Search for the cell housing the specified text and yield its [x, y] center coordinate. 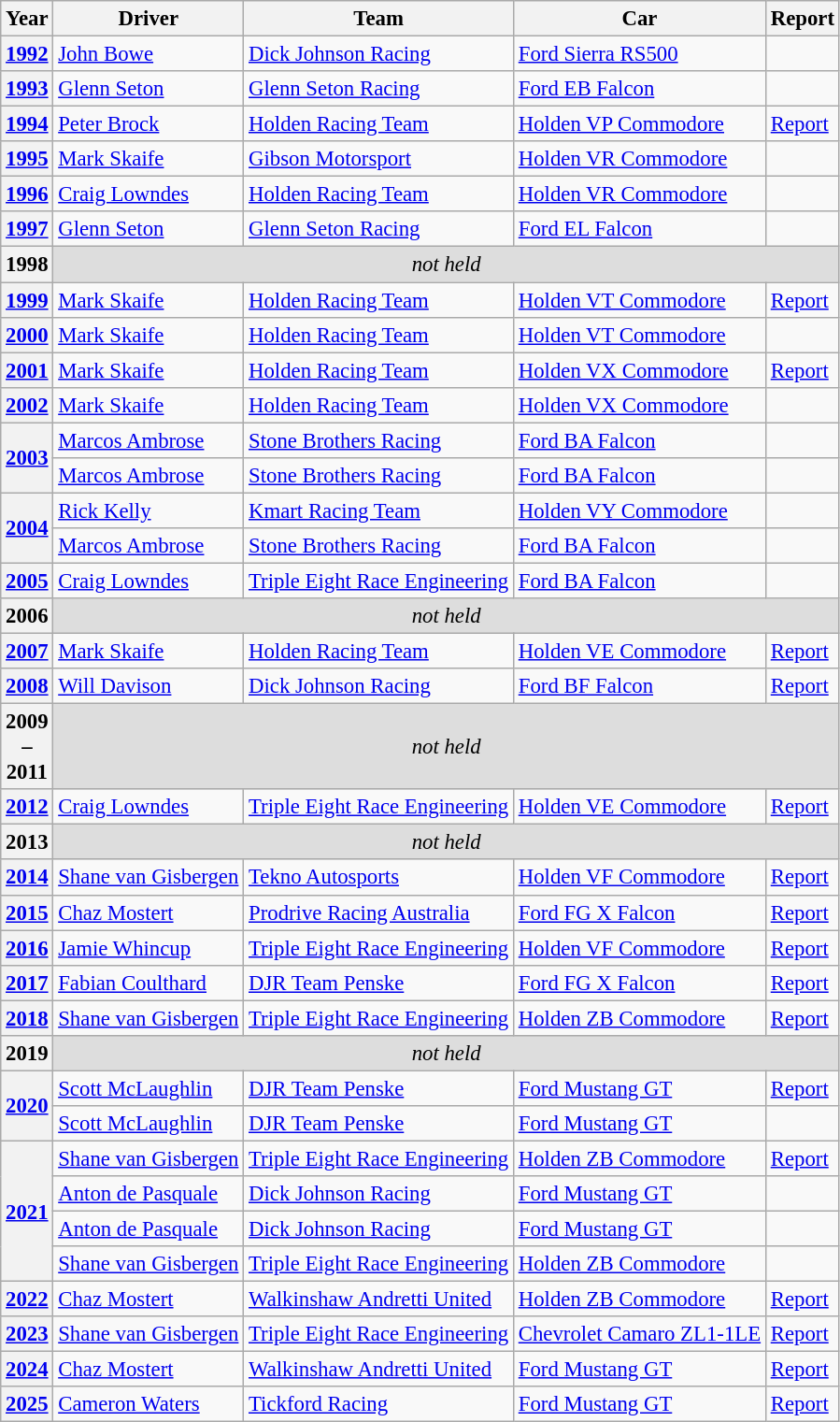
1995 [27, 159]
Gibson Motorsport [379, 159]
Fabian Coulthard [149, 983]
2000 [27, 335]
2015 [27, 912]
1997 [27, 229]
Jamie Whincup [149, 948]
2019 [27, 1054]
Rick Kelly [149, 510]
Peter Brock [149, 124]
2001 [27, 370]
Holden VY Commodore [639, 510]
2017 [27, 983]
2005 [27, 581]
Ford Sierra RS500 [639, 54]
Ford BF Falcon [639, 686]
2022 [27, 1300]
Car [639, 19]
2021 [27, 1211]
1996 [27, 194]
Tekno Autosports [379, 878]
Will Davison [149, 686]
1998 [27, 265]
2009– 2011 [27, 747]
Ford EB Falcon [639, 89]
Holden VP Commodore [639, 124]
2003 [27, 458]
2014 [27, 878]
Prodrive Racing Australia [379, 912]
2007 [27, 652]
Driver [149, 19]
2018 [27, 1018]
2008 [27, 686]
Chevrolet Camaro ZL1-1LE [639, 1334]
2023 [27, 1334]
1992 [27, 54]
1994 [27, 124]
2002 [27, 405]
Ford EL Falcon [639, 229]
Year [27, 19]
John Bowe [149, 54]
2006 [27, 616]
2020 [27, 1105]
2016 [27, 948]
1993 [27, 89]
1999 [27, 300]
2013 [27, 842]
2012 [27, 807]
Team [379, 19]
2004 [27, 527]
Kmart Racing Team [379, 510]
2024 [27, 1370]
